Find where the given text appears and provide that cell's center as (X, Y) coordinate. 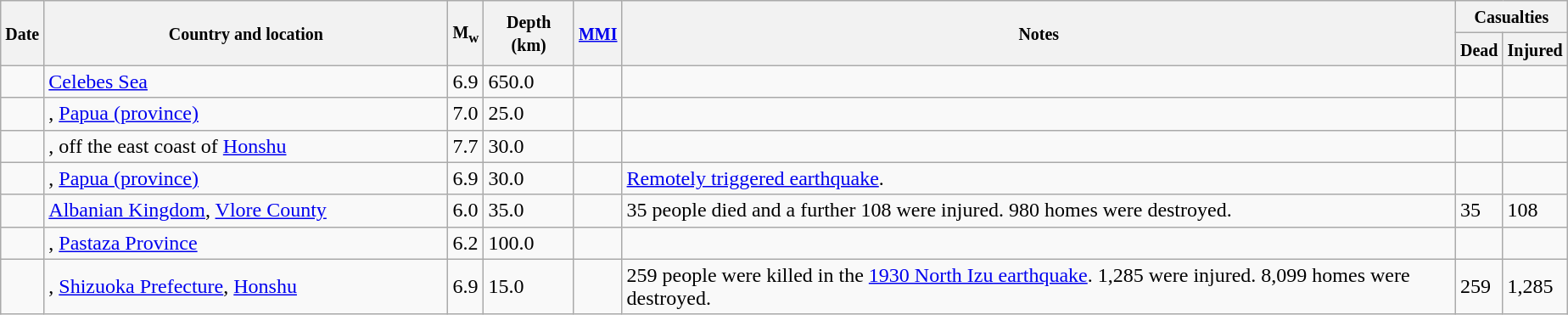
35 people died and a further 108 were injured. 980 homes were destroyed. (1039, 211)
Albanian Kingdom, Vlore County (246, 211)
1,285 (1535, 287)
MMI (597, 33)
15.0 (529, 287)
, Pastaza Province (246, 243)
259 (1479, 287)
35 (1479, 211)
Casualties (1511, 17)
650.0 (529, 82)
Date (22, 33)
Notes (1039, 33)
100.0 (529, 243)
6.0 (466, 211)
35.0 (529, 211)
Dead (1479, 49)
Celebes Sea (246, 82)
Remotely triggered earthquake. (1039, 178)
Depth (km) (529, 33)
6.2 (466, 243)
Country and location (246, 33)
25.0 (529, 114)
259 people were killed in the 1930 North Izu earthquake. 1,285 were injured. 8,099 homes were destroyed. (1039, 287)
Mw (466, 33)
7.0 (466, 114)
, Shizuoka Prefecture, Honshu (246, 287)
Injured (1535, 49)
7.7 (466, 146)
108 (1535, 211)
, off the east coast of Honshu (246, 146)
